Extract the (X, Y) coordinate from the center of the cell holding the provided text.  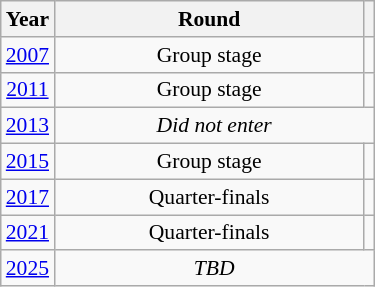
2021 (28, 233)
2013 (28, 126)
Year (28, 19)
TBD (214, 269)
2025 (28, 269)
Did not enter (214, 126)
Round (209, 19)
2015 (28, 162)
2007 (28, 55)
2011 (28, 90)
2017 (28, 197)
